Locate the cell with the specified text and output its (X, Y) center coordinate. 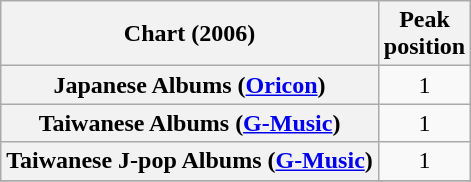
Taiwanese Albums (G-Music) (190, 123)
Japanese Albums (Oricon) (190, 85)
Chart (2006) (190, 34)
Taiwanese J-pop Albums (G-Music) (190, 161)
Peakposition (424, 34)
